Search for the cell housing the specified text and yield its [X, Y] center coordinate. 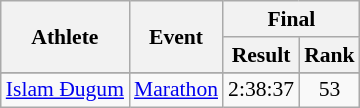
2:38:37 [261, 90]
Final [292, 19]
Islam Ðugum [65, 90]
53 [330, 90]
Athlete [65, 36]
Result [261, 55]
Marathon [176, 90]
Event [176, 36]
Rank [330, 55]
